Output the (x, y) coordinate of the center of the cell containing the given text.  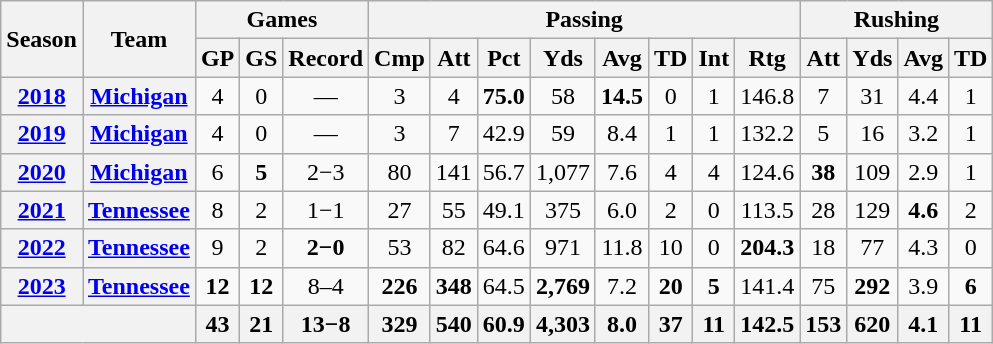
540 (454, 324)
146.8 (768, 96)
971 (562, 248)
2−0 (326, 248)
80 (400, 172)
2,769 (562, 286)
4.6 (924, 210)
1−1 (326, 210)
60.9 (504, 324)
20 (671, 286)
Games (282, 20)
GS (262, 58)
31 (872, 96)
10 (671, 248)
55 (454, 210)
4.1 (924, 324)
Int (714, 58)
1,077 (562, 172)
GP (217, 58)
3.9 (924, 286)
Pct (504, 58)
75 (824, 286)
6.0 (622, 210)
2023 (42, 286)
113.5 (768, 210)
8 (217, 210)
11.8 (622, 248)
2020 (42, 172)
16 (872, 134)
7.6 (622, 172)
7.2 (622, 286)
3.2 (924, 134)
27 (400, 210)
124.6 (768, 172)
8.4 (622, 134)
141.4 (768, 286)
56.7 (504, 172)
49.1 (504, 210)
2022 (42, 248)
Rushing (896, 20)
82 (454, 248)
226 (400, 286)
4,303 (562, 324)
132.2 (768, 134)
77 (872, 248)
141 (454, 172)
38 (824, 172)
204.3 (768, 248)
58 (562, 96)
4.4 (924, 96)
13−8 (326, 324)
2−3 (326, 172)
2018 (42, 96)
348 (454, 286)
142.5 (768, 324)
21 (262, 324)
18 (824, 248)
59 (562, 134)
329 (400, 324)
Record (326, 58)
Season (42, 39)
2019 (42, 134)
28 (824, 210)
53 (400, 248)
375 (562, 210)
64.6 (504, 248)
Team (138, 39)
8–4 (326, 286)
Passing (584, 20)
620 (872, 324)
9 (217, 248)
75.0 (504, 96)
43 (217, 324)
Rtg (768, 58)
8.0 (622, 324)
129 (872, 210)
14.5 (622, 96)
37 (671, 324)
2021 (42, 210)
109 (872, 172)
153 (824, 324)
2.9 (924, 172)
42.9 (504, 134)
64.5 (504, 286)
4.3 (924, 248)
Cmp (400, 58)
292 (872, 286)
